Search for the cell housing the specified text and yield its [X, Y] center coordinate. 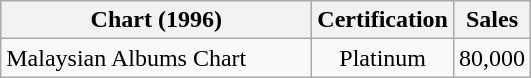
Malaysian Albums Chart [156, 58]
Chart (1996) [156, 20]
80,000 [492, 58]
Platinum [383, 58]
Certification [383, 20]
Sales [492, 20]
